Extract the (x, y) coordinate from the center of the cell holding the provided text.  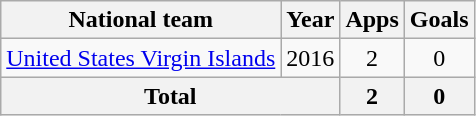
Goals (439, 20)
Total (170, 96)
National team (141, 20)
United States Virgin Islands (141, 58)
Year (310, 20)
Apps (372, 20)
2016 (310, 58)
